Determine the [x, y] coordinate at the center of the cell enclosing the given text.  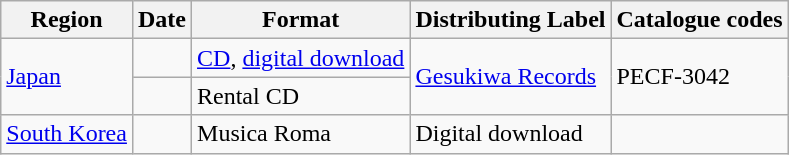
Region [67, 20]
CD, digital download [301, 58]
PECF-3042 [700, 77]
Rental CD [301, 96]
Distributing Label [510, 20]
South Korea [67, 134]
Japan [67, 77]
Gesukiwa Records [510, 77]
Musica Roma [301, 134]
Catalogue codes [700, 20]
Format [301, 20]
Digital download [510, 134]
Date [162, 20]
